Locate the cell with the specified text and output its (X, Y) center coordinate. 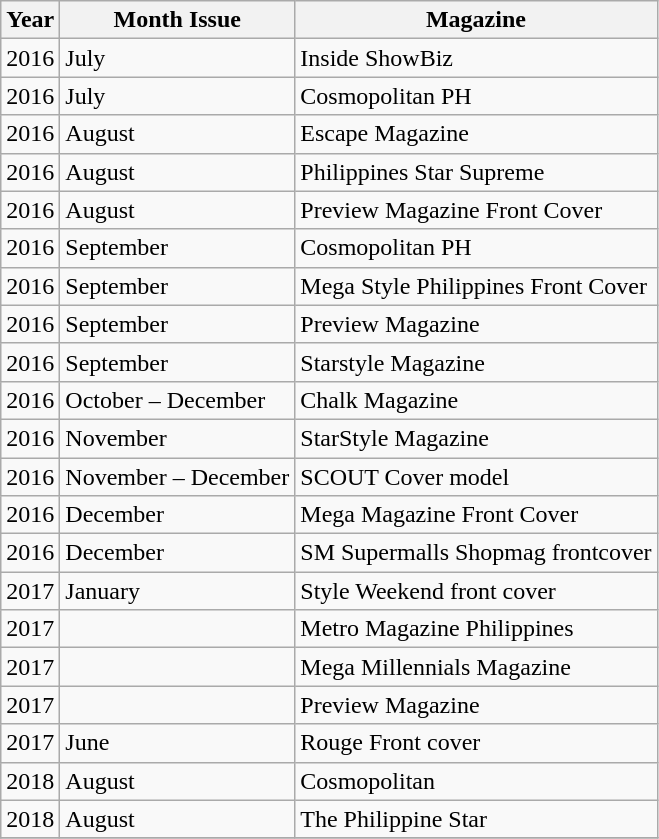
Escape Magazine (476, 134)
Magazine (476, 20)
Philippines Star Supreme (476, 172)
Mega Style Philippines Front Cover (476, 286)
Rouge Front cover (476, 743)
November (178, 438)
Mega Magazine Front Cover (476, 515)
January (178, 591)
StarStyle Magazine (476, 438)
November – December (178, 477)
Month Issue (178, 20)
Year (30, 20)
Starstyle Magazine (476, 362)
Chalk Magazine (476, 400)
Inside ShowBiz (476, 58)
SM Supermalls Shopmag frontcover (476, 553)
Preview Magazine Front Cover (476, 210)
October – December (178, 400)
Metro Magazine Philippines (476, 629)
Cosmopolitan (476, 781)
SCOUT Cover model (476, 477)
Style Weekend front cover (476, 591)
The Philippine Star (476, 819)
June (178, 743)
Mega Millennials Magazine (476, 667)
